From the cell containing the given text, extract its center point as (X, Y) coordinate. 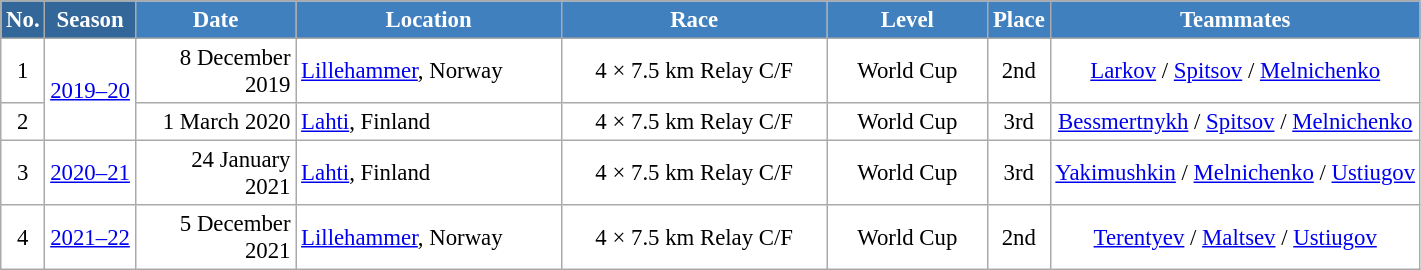
Season (90, 20)
Terentyev / Maltsev / Ustiugov (1235, 238)
Race (694, 20)
Level (908, 20)
2 (23, 122)
2019–20 (90, 90)
24 January 2021 (216, 174)
3 (23, 174)
1 (23, 72)
Place (1019, 20)
Teammates (1235, 20)
Location (429, 20)
2020–21 (90, 174)
5 December 2021 (216, 238)
Bessmertnykh / Spitsov / Melnichenko (1235, 122)
No. (23, 20)
2021–22 (90, 238)
Larkov / Spitsov / Melnichenko (1235, 72)
Yakimushkin / Melnichenko / Ustiugov (1235, 174)
8 December 2019 (216, 72)
4 (23, 238)
Date (216, 20)
1 March 2020 (216, 122)
